Search for the cell housing the specified text and yield its (x, y) center coordinate. 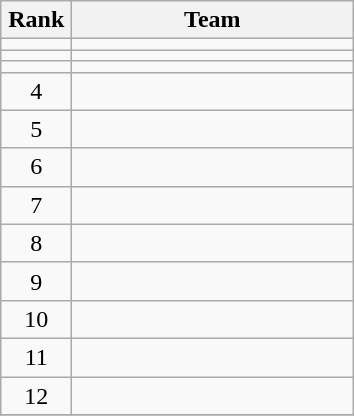
12 (36, 395)
7 (36, 205)
5 (36, 129)
4 (36, 91)
Team (212, 20)
10 (36, 319)
Rank (36, 20)
9 (36, 281)
6 (36, 167)
8 (36, 243)
11 (36, 357)
